For the text-containing cell, return its midpoint in (X, Y) coordinate format. 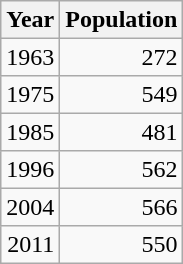
481 (122, 132)
1963 (30, 56)
550 (122, 244)
1975 (30, 94)
549 (122, 94)
562 (122, 170)
1985 (30, 132)
2004 (30, 206)
272 (122, 56)
566 (122, 206)
Population (122, 20)
2011 (30, 244)
1996 (30, 170)
Year (30, 20)
